Provide the [X, Y] coordinate of the cell's center where the given text is located.  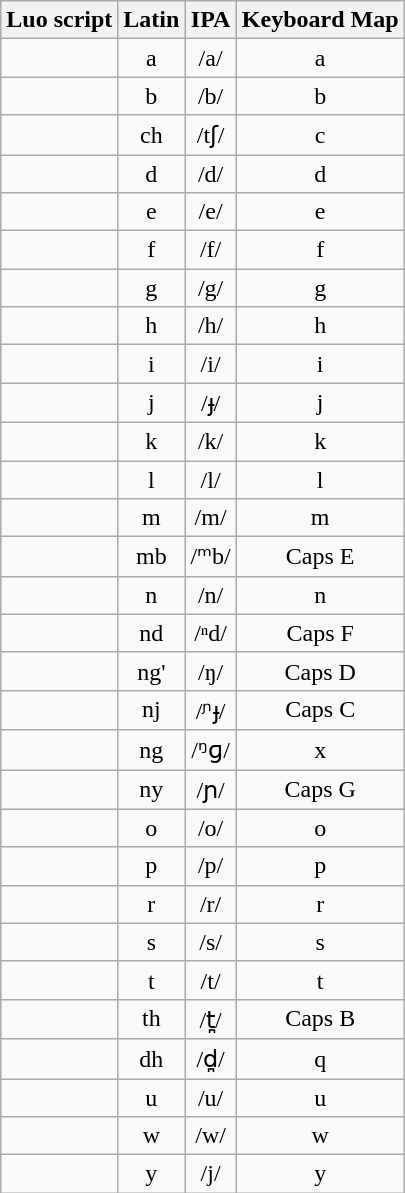
/a/ [210, 58]
Caps B [320, 1019]
/u/ [210, 1097]
/i/ [210, 364]
/l/ [210, 479]
nj [152, 710]
IPA [210, 20]
/p/ [210, 866]
Luo script [60, 20]
/n/ [210, 595]
/d/ [210, 173]
Latin [152, 20]
th [152, 1019]
/d̪/ [210, 1059]
/e/ [210, 212]
/g/ [210, 288]
mb [152, 557]
Caps D [320, 671]
/s/ [210, 942]
Caps G [320, 790]
nd [152, 633]
/r/ [210, 904]
/ɟ/ [210, 403]
q [320, 1059]
/ᶮɟ/ [210, 710]
Caps F [320, 633]
ch [152, 135]
/ᵐb/ [210, 557]
Keyboard Map [320, 20]
/j/ [210, 1174]
/ⁿd/ [210, 633]
c [320, 135]
/ŋ/ [210, 671]
ng' [152, 671]
Caps E [320, 557]
dh [152, 1059]
/tʃ/ [210, 135]
/t/ [210, 980]
/ɲ/ [210, 790]
/f/ [210, 250]
/h/ [210, 326]
/m/ [210, 518]
ng [152, 750]
/w/ [210, 1136]
/t̪/ [210, 1019]
Caps C [320, 710]
x [320, 750]
ny [152, 790]
/b/ [210, 96]
/k/ [210, 441]
/ᵑɡ/ [210, 750]
/o/ [210, 828]
